From the cell containing the given text, extract its center point as (X, Y) coordinate. 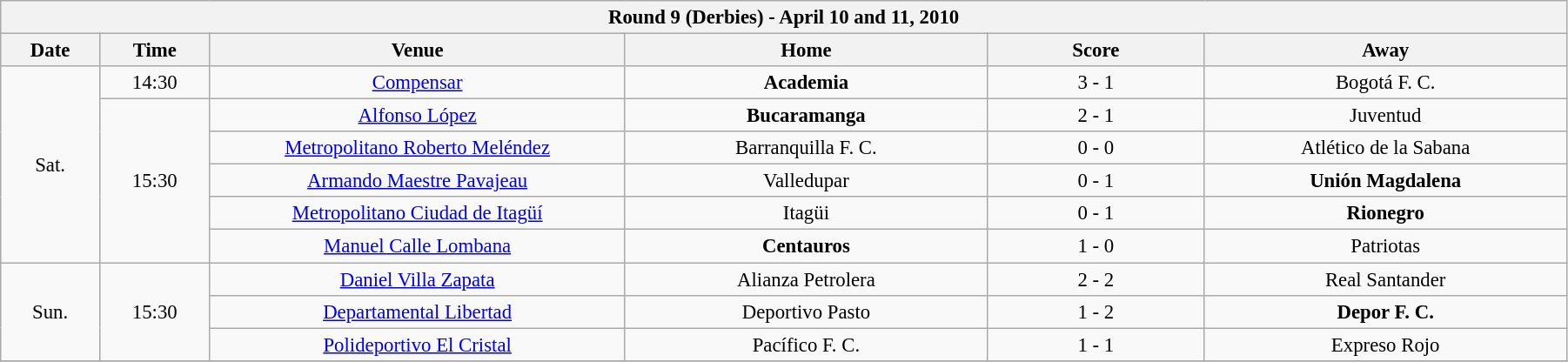
Round 9 (Derbies) - April 10 and 11, 2010 (784, 17)
14:30 (155, 83)
Real Santander (1385, 279)
Pacífico F. C. (806, 345)
0 - 0 (1096, 148)
Bucaramanga (806, 116)
1 - 2 (1096, 312)
3 - 1 (1096, 83)
Patriotas (1385, 246)
Metropolitano Ciudad de Itagüí (418, 213)
Departamental Libertad (418, 312)
Valledupar (806, 181)
Score (1096, 50)
Sun. (50, 312)
Armando Maestre Pavajeau (418, 181)
Expreso Rojo (1385, 345)
Depor F. C. (1385, 312)
Itagüi (806, 213)
Rionegro (1385, 213)
Alianza Petrolera (806, 279)
2 - 1 (1096, 116)
Time (155, 50)
Unión Magdalena (1385, 181)
Date (50, 50)
Barranquilla F. C. (806, 148)
1 - 0 (1096, 246)
Atlético de la Sabana (1385, 148)
Compensar (418, 83)
Alfonso López (418, 116)
Daniel Villa Zapata (418, 279)
Centauros (806, 246)
Academia (806, 83)
Venue (418, 50)
Manuel Calle Lombana (418, 246)
Polideportivo El Cristal (418, 345)
Deportivo Pasto (806, 312)
2 - 2 (1096, 279)
Home (806, 50)
Bogotá F. C. (1385, 83)
Metropolitano Roberto Meléndez (418, 148)
Sat. (50, 164)
Juventud (1385, 116)
1 - 1 (1096, 345)
Away (1385, 50)
